Determine the (X, Y) coordinate at the center of the cell enclosing the given text.  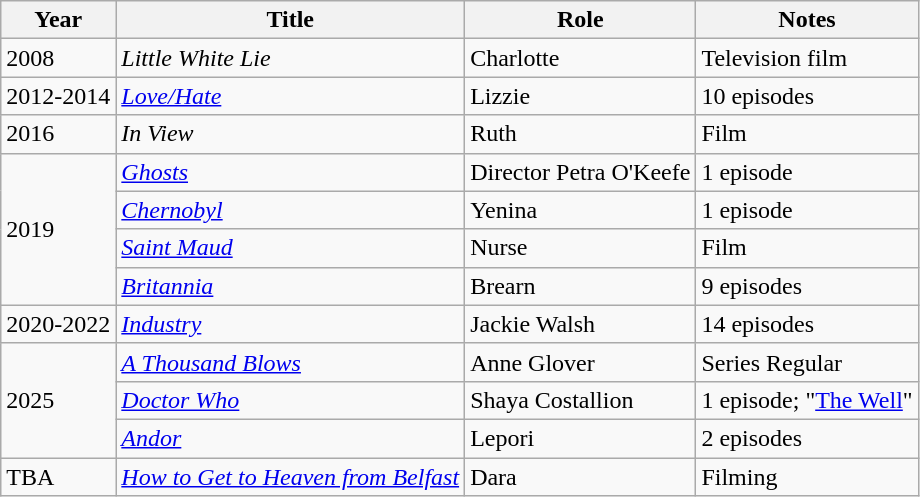
Doctor Who (290, 400)
2008 (58, 58)
Notes (807, 20)
Director Petra O'Keefe (580, 172)
Andor (290, 438)
2 episodes (807, 438)
1 episode; "The Well" (807, 400)
2016 (58, 134)
2020-2022 (58, 324)
Jackie Walsh (580, 324)
2025 (58, 400)
2019 (58, 229)
Anne Glover (580, 362)
Saint Maud (290, 248)
How to Get to Heaven from Belfast (290, 477)
Charlotte (580, 58)
Chernobyl (290, 210)
Britannia (290, 286)
Title (290, 20)
Lepori (580, 438)
Love/Hate (290, 96)
Brearn (580, 286)
Television film (807, 58)
Ruth (580, 134)
Industry (290, 324)
Year (58, 20)
2012-2014 (58, 96)
Lizzie (580, 96)
A Thousand Blows (290, 362)
Dara (580, 477)
In View (290, 134)
TBA (58, 477)
9 episodes (807, 286)
Filming (807, 477)
Yenina (580, 210)
Nurse (580, 248)
Little White Lie (290, 58)
Role (580, 20)
10 episodes (807, 96)
Series Regular (807, 362)
14 episodes (807, 324)
Ghosts (290, 172)
Shaya Costallion (580, 400)
